Return [x, y] of the center of cell containing provided text 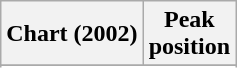
Chart (2002) [72, 34]
Peakposition [189, 34]
